Extract the (x, y) coordinate from the center of the cell holding the provided text.  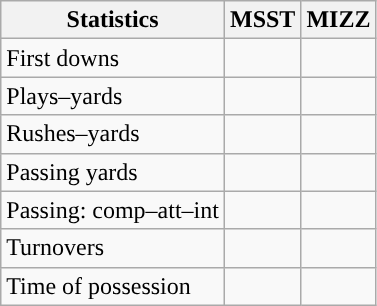
Passing: comp–att–int (113, 210)
MIZZ (338, 20)
Time of possession (113, 286)
MSST (262, 20)
Turnovers (113, 248)
First downs (113, 58)
Passing yards (113, 172)
Rushes–yards (113, 134)
Plays–yards (113, 96)
Statistics (113, 20)
